From the cell containing the given text, extract its center point as [x, y] coordinate. 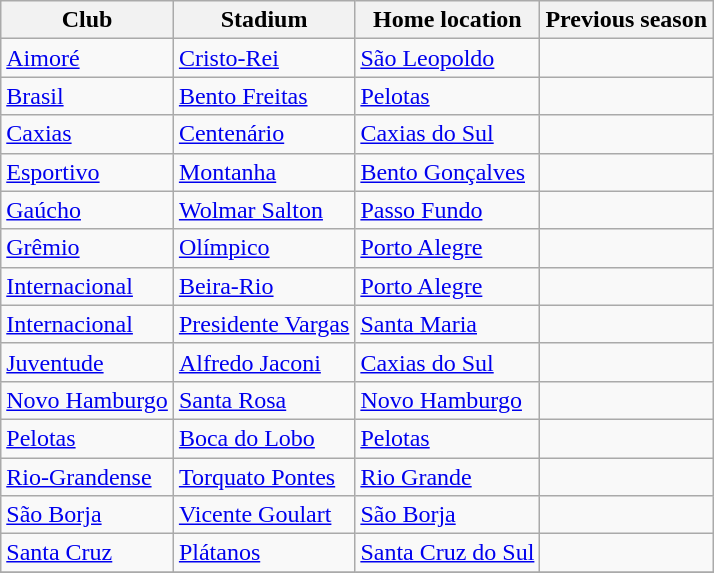
Montanha [264, 172]
Stadium [264, 20]
São Leopoldo [448, 58]
Grêmio [88, 248]
Olímpico [264, 248]
Home location [448, 20]
Presidente Vargas [264, 324]
Aimoré [88, 58]
Juventude [88, 362]
Caxias [88, 134]
Brasil [88, 96]
Santa Cruz [88, 553]
Rio-Grandense [88, 477]
Cristo-Rei [264, 58]
Bento Freitas [264, 96]
Previous season [626, 20]
Beira-Rio [264, 286]
Esportivo [88, 172]
Club [88, 20]
Vicente Goulart [264, 515]
Alfredo Jaconi [264, 362]
Wolmar Salton [264, 210]
Plátanos [264, 553]
Torquato Pontes [264, 477]
Santa Cruz do Sul [448, 553]
Santa Rosa [264, 400]
Passo Fundo [448, 210]
Boca do Lobo [264, 438]
Bento Gonçalves [448, 172]
Gaúcho [88, 210]
Centenário [264, 134]
Rio Grande [448, 477]
Santa Maria [448, 324]
